Output the [x, y] coordinate of the center of the cell containing the given text.  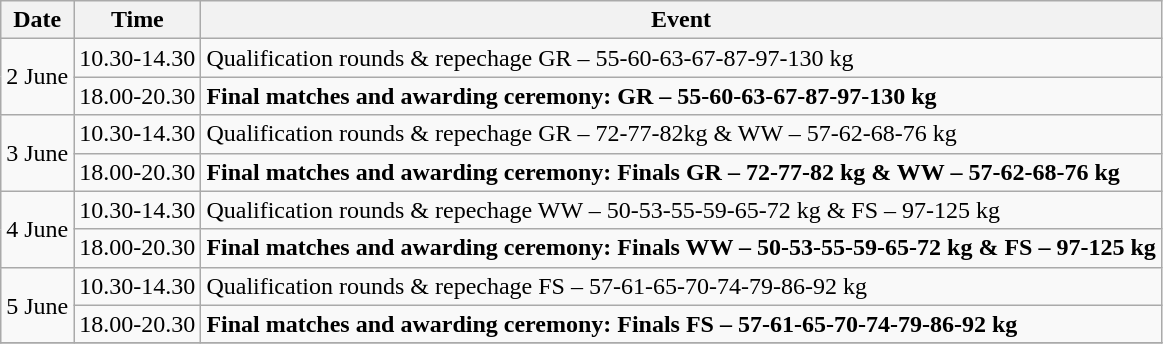
3 June [38, 153]
Time [138, 20]
Final matches and awarding ceremony: Finals FS – 57-61-65-70-74-79-86-92 kg [681, 324]
5 June [38, 305]
4 June [38, 229]
Event [681, 20]
Date [38, 20]
Final matches and awarding ceremony: Finals WW – 50-53-55-59-65-72 kg & FS – 97-125 kg [681, 248]
Qualification rounds & repechage GR – 55-60-63-67-87-97-130 kg [681, 58]
Qualification rounds & repechage WW – 50-53-55-59-65-72 kg & FS – 97-125 kg [681, 210]
Final matches and awarding ceremony: GR – 55-60-63-67-87-97-130 kg [681, 96]
2 June [38, 77]
Qualification rounds & repechage FS – 57-61-65-70-74-79-86-92 kg [681, 286]
Qualification rounds & repechage GR – 72-77-82kg & WW – 57-62-68-76 kg [681, 134]
Final matches and awarding ceremony: Finals GR – 72-77-82 kg & WW – 57-62-68-76 kg [681, 172]
